Extract the (x, y) coordinate from the center of the cell holding the provided text.  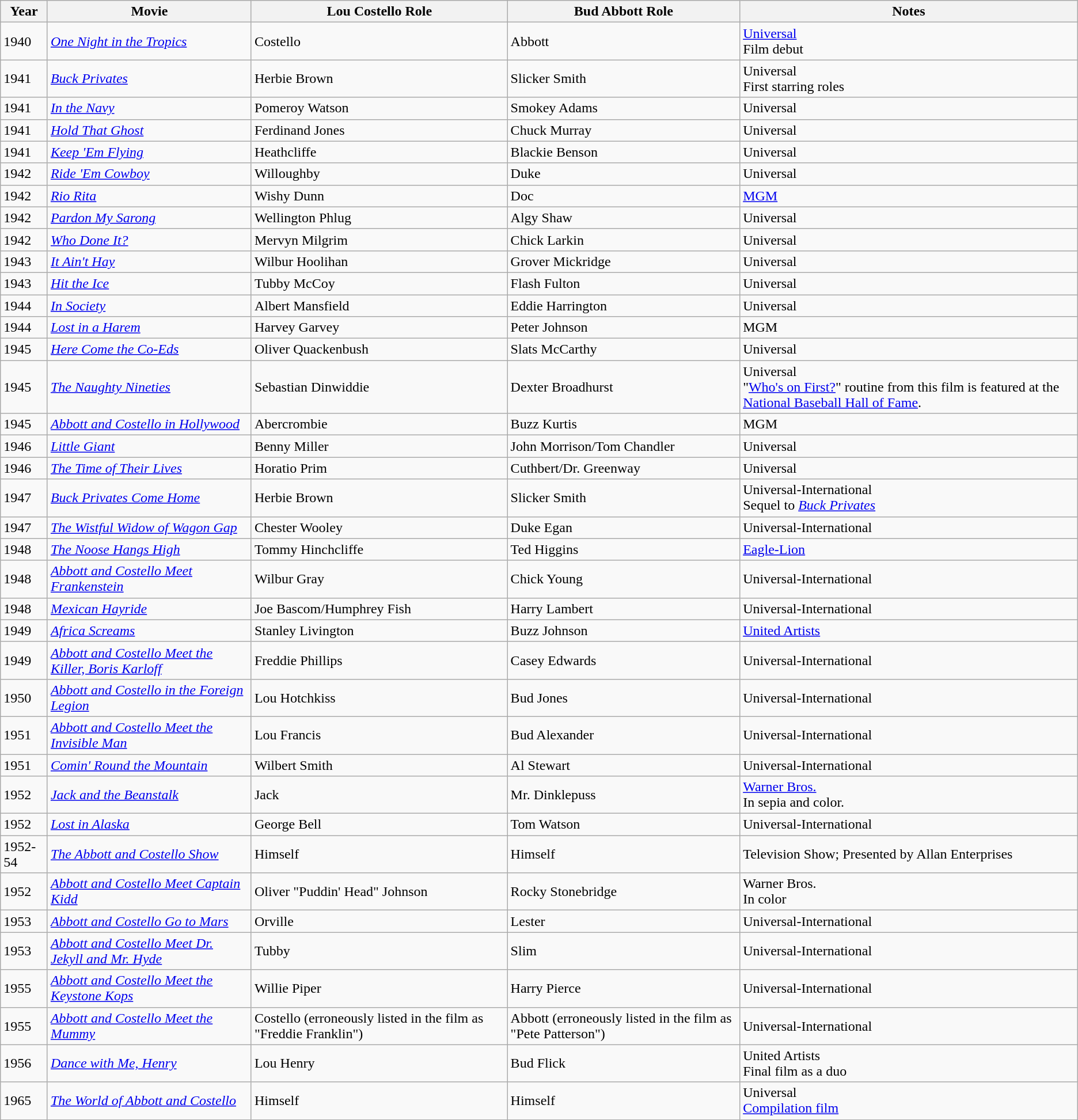
Wellington Phlug (379, 218)
United ArtistsFinal film as a duo (909, 1063)
Willoughby (379, 174)
Lost in Alaska (149, 825)
Joe Bascom/Humphrey Fish (379, 609)
Pomeroy Watson (379, 108)
Oliver Quackenbush (379, 350)
Heathcliffe (379, 152)
Notes (909, 12)
Lost in a Harem (149, 328)
In the Navy (149, 108)
The World of Abbott and Costello (149, 1101)
Wishy Dunn (379, 196)
The Naughty Nineties (149, 387)
Dexter Broadhurst (624, 387)
Abbott and Costello Meet the Killer, Boris Karloff (149, 660)
Sebastian Dinwiddie (379, 387)
Abbott and Costello Meet the Keystone Kops (149, 988)
Costello (379, 41)
Slim (624, 951)
Duke Egan (624, 527)
Chick Larkin (624, 240)
Willie Piper (379, 988)
Flash Fulton (624, 283)
UniversalCompilation film (909, 1101)
Universal"Who's on First?" routine from this film is featured at the National Baseball Hall of Fame. (909, 387)
Comin' Round the Mountain (149, 765)
Albert Mansfield (379, 306)
John Morrison/Tom Chandler (624, 446)
Abbott (erroneously listed in the film as "Pete Patterson") (624, 1026)
United Artists (909, 631)
Jack and the Beanstalk (149, 795)
Year (24, 12)
Warner Bros.In sepia and color. (909, 795)
Abbott and Costello Meet Dr. Jekyll and Mr. Hyde (149, 951)
Abbott (624, 41)
The Time of Their Lives (149, 468)
Little Giant (149, 446)
Bud Jones (624, 698)
Buzz Kurtis (624, 424)
The Wistful Widow of Wagon Gap (149, 527)
Horatio Prim (379, 468)
Lester (624, 921)
UniversalFirst starring roles (909, 78)
Peter Johnson (624, 328)
Ride 'Em Cowboy (149, 174)
Harry Pierce (624, 988)
Duke (624, 174)
Ferdinand Jones (379, 130)
Freddie Phillips (379, 660)
Jack (379, 795)
Bud Alexander (624, 735)
1940 (24, 41)
1950 (24, 698)
Harvey Garvey (379, 328)
Lou Henry (379, 1063)
Tommy Hinchcliffe (379, 549)
Warner Bros.In color (909, 891)
Lou Costello Role (379, 12)
Television Show; Presented by Allan Enterprises (909, 855)
Abbott and Costello Meet Captain Kidd (149, 891)
Blackie Benson (624, 152)
The Abbott and Costello Show (149, 855)
Mervyn Milgrim (379, 240)
Abbott and Costello Meet Frankenstein (149, 579)
Wilbur Gray (379, 579)
Al Stewart (624, 765)
Wilbur Hoolihan (379, 261)
Tubby (379, 951)
Mexican Hayride (149, 609)
Rocky Stonebridge (624, 891)
Chester Wooley (379, 527)
Stanley Livington (379, 631)
Lou Hotchkiss (379, 698)
Wilbert Smith (379, 765)
Movie (149, 12)
Tom Watson (624, 825)
Buck Privates Come Home (149, 498)
In Society (149, 306)
Abbott and Costello Meet the Mummy (149, 1026)
Doc (624, 196)
Benny Miller (379, 446)
1952-54 (24, 855)
Chuck Murray (624, 130)
Abbott and Costello Meet the Invisible Man (149, 735)
Buzz Johnson (624, 631)
Abbott and Costello in Hollywood (149, 424)
Lou Francis (379, 735)
Abercrombie (379, 424)
Abbott and Costello Go to Mars (149, 921)
One Night in the Tropics (149, 41)
The Noose Hangs High (149, 549)
Grover Mickridge (624, 261)
Slats McCarthy (624, 350)
Smokey Adams (624, 108)
Hit the Ice (149, 283)
Universal-InternationalSequel to Buck Privates (909, 498)
UniversalFilm debut (909, 41)
George Bell (379, 825)
Chick Young (624, 579)
Eddie Harrington (624, 306)
Dance with Me, Henry (149, 1063)
Abbott and Costello in the Foreign Legion (149, 698)
Who Done It? (149, 240)
1956 (24, 1063)
Orville (379, 921)
Rio Rita (149, 196)
It Ain't Hay (149, 261)
Bud Abbott Role (624, 12)
Cuthbert/Dr. Greenway (624, 468)
Buck Privates (149, 78)
Ted Higgins (624, 549)
Here Come the Co-Eds (149, 350)
Algy Shaw (624, 218)
1965 (24, 1101)
Oliver "Puddin' Head" Johnson (379, 891)
Casey Edwards (624, 660)
Hold That Ghost (149, 130)
Tubby McCoy (379, 283)
Pardon My Sarong (149, 218)
Harry Lambert (624, 609)
Bud Flick (624, 1063)
Eagle-Lion (909, 549)
Africa Screams (149, 631)
Mr. Dinklepuss (624, 795)
Keep 'Em Flying (149, 152)
Costello (erroneously listed in the film as "Freddie Franklin") (379, 1026)
